Search for the cell housing the specified text and yield its [x, y] center coordinate. 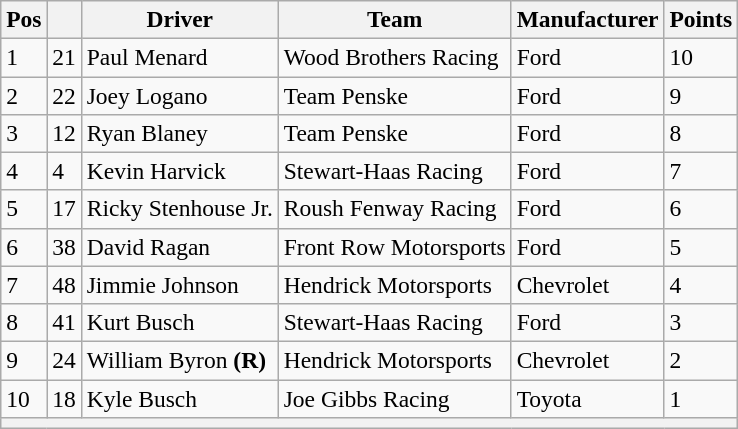
Kurt Busch [180, 322]
48 [64, 285]
Front Row Motorsports [394, 247]
David Ragan [180, 247]
24 [64, 360]
Jimmie Johnson [180, 285]
Pos [24, 19]
Points [701, 19]
Team [394, 19]
William Byron (R) [180, 360]
Wood Brothers Racing [394, 57]
Joey Logano [180, 95]
Kevin Harvick [180, 171]
22 [64, 95]
Toyota [588, 398]
Kyle Busch [180, 398]
Joe Gibbs Racing [394, 398]
18 [64, 398]
Paul Menard [180, 57]
41 [64, 322]
Driver [180, 19]
17 [64, 209]
Ryan Blaney [180, 133]
Manufacturer [588, 19]
12 [64, 133]
Roush Fenway Racing [394, 209]
38 [64, 247]
21 [64, 57]
Ricky Stenhouse Jr. [180, 209]
